From the cell containing the given text, extract its center point as (X, Y) coordinate. 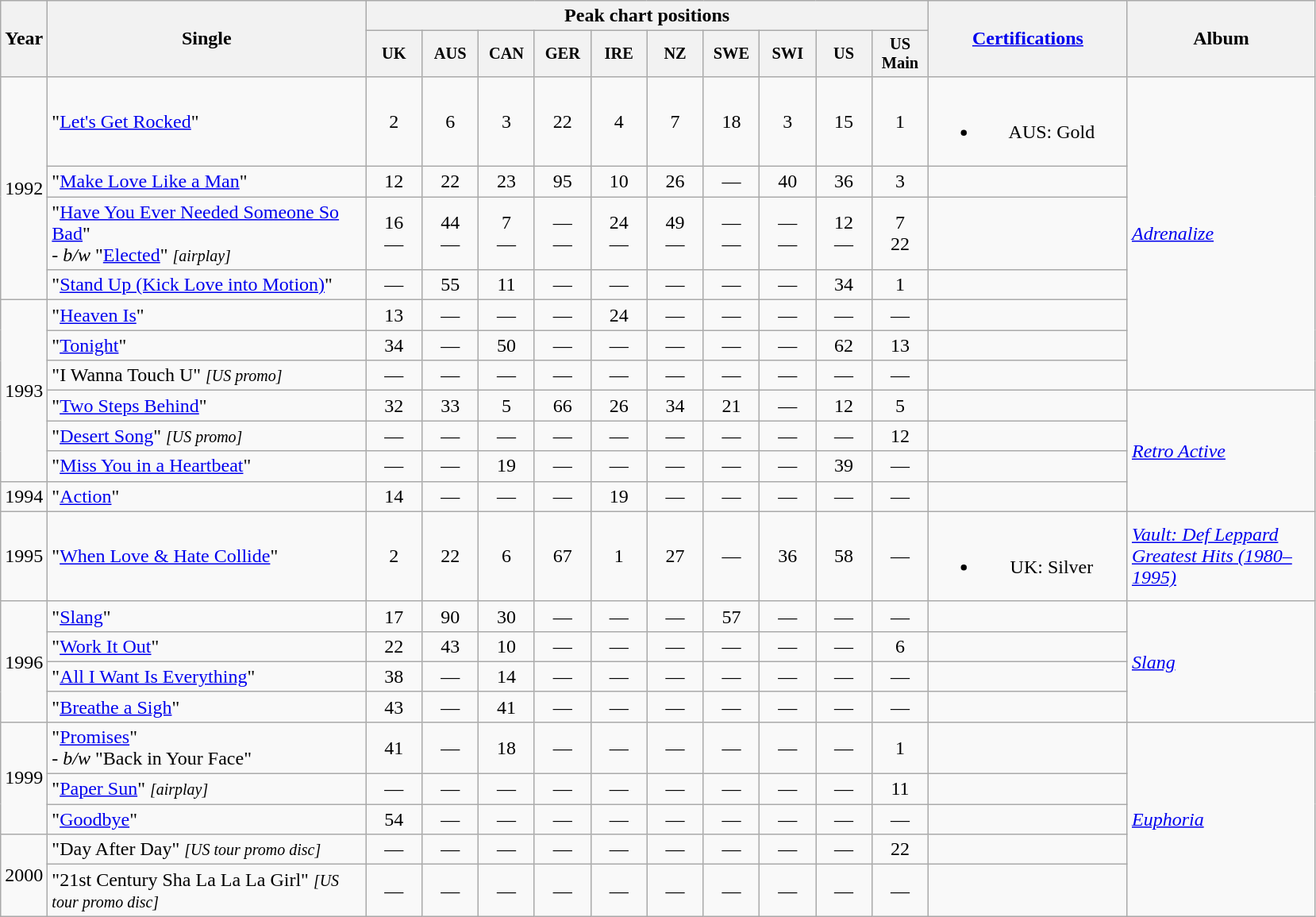
2000 (24, 875)
"Goodbye" (206, 819)
49— (675, 233)
62 (845, 345)
Adrenalize (1221, 233)
"All I Want Is Everything" (206, 676)
Vault: Def Leppard Greatest Hits (1980–1995) (1221, 556)
24 (619, 315)
1996 (24, 661)
16— (394, 233)
"Make Love Like a Man" (206, 182)
1994 (24, 496)
17 (394, 616)
SWI (787, 54)
"Two Steps Behind" (206, 406)
15 (845, 121)
UK (394, 54)
US Main (900, 54)
"Paper Sun" [airplay] (206, 789)
Year (24, 39)
"When Love & Hate Collide" (206, 556)
12— (845, 233)
AUS: Gold (1027, 121)
"Stand Up (Kick Love into Motion)" (206, 285)
"I Wanna Touch U" [US promo] (206, 376)
"Promises"- b/w "Back in Your Face" (206, 748)
54 (394, 819)
Euphoria (1221, 819)
40 (787, 182)
GER (562, 54)
"Action" (206, 496)
7— (506, 233)
"Let's Get Rocked" (206, 121)
"Work It Out" (206, 646)
"Day After Day" [US tour promo disc] (206, 850)
95 (562, 182)
"Have You Ever Needed Someone So Bad" - b/w "Elected" [airplay] (206, 233)
21 (732, 406)
7 (675, 121)
NZ (675, 54)
39 (845, 466)
57 (732, 616)
722 (900, 233)
23 (506, 182)
1993 (24, 391)
UK: Silver (1027, 556)
Peak chart positions (648, 16)
1992 (24, 187)
"Slang" (206, 616)
Single (206, 39)
"Breathe a Sigh" (206, 707)
44— (451, 233)
4 (619, 121)
24— (619, 233)
55 (451, 285)
58 (845, 556)
"21st Century Sha La La La Girl" [US tour promo disc] (206, 891)
Album (1221, 39)
Slang (1221, 661)
50 (506, 345)
"Desert Song" [US promo] (206, 436)
66 (562, 406)
Certifications (1027, 39)
1995 (24, 556)
"Tonight" (206, 345)
IRE (619, 54)
US (845, 54)
67 (562, 556)
32 (394, 406)
90 (451, 616)
"Heaven Is" (206, 315)
38 (394, 676)
AUS (451, 54)
CAN (506, 54)
27 (675, 556)
1999 (24, 778)
Retro Active (1221, 451)
33 (451, 406)
30 (506, 616)
SWE (732, 54)
"Miss You in a Heartbeat" (206, 466)
